Capture the cell that displays the provided text and extract its (X, Y) central coordinate. 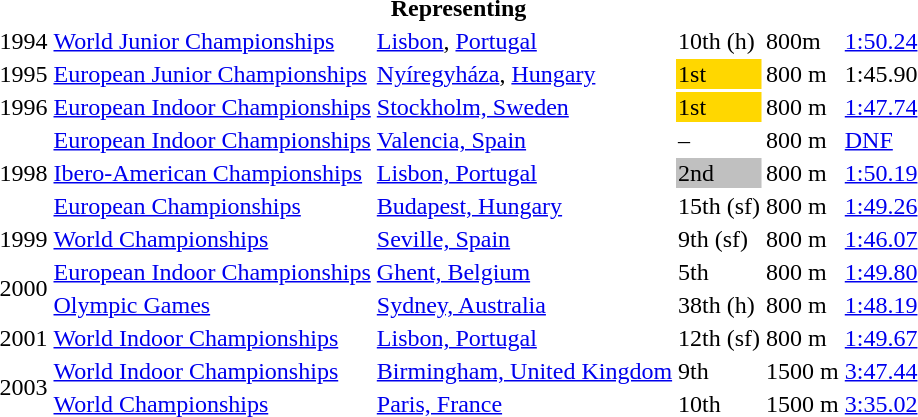
9th (720, 371)
2nd (720, 173)
1500 m (803, 371)
Nyíregyháza, Hungary (524, 74)
Valencia, Spain (524, 140)
Seville, Spain (524, 239)
15th (sf) (720, 206)
World Junior Championships (212, 41)
Budapest, Hungary (524, 206)
European Junior Championships (212, 74)
Olympic Games (212, 305)
European Championships (212, 206)
Stockholm, Sweden (524, 107)
Ibero-American Championships (212, 173)
World Championships (212, 239)
38th (h) (720, 305)
Ghent, Belgium (524, 272)
– (720, 140)
800m (803, 41)
Sydney, Australia (524, 305)
12th (sf) (720, 338)
5th (720, 272)
9th (sf) (720, 239)
10th (h) (720, 41)
Birmingham, United Kingdom (524, 371)
